Identify which cell holds the provided text, then report its [X, Y] central coordinate. 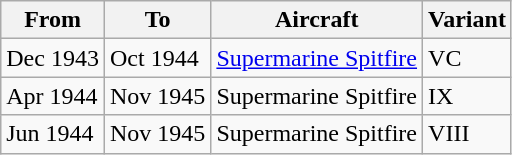
From [53, 20]
Apr 1944 [53, 96]
Dec 1943 [53, 58]
Aircraft [317, 20]
Oct 1944 [157, 58]
VC [468, 58]
Jun 1944 [53, 134]
VIII [468, 134]
IX [468, 96]
To [157, 20]
Variant [468, 20]
